Detect which cell encompasses the target text, then output its (X, Y) center coordinate. 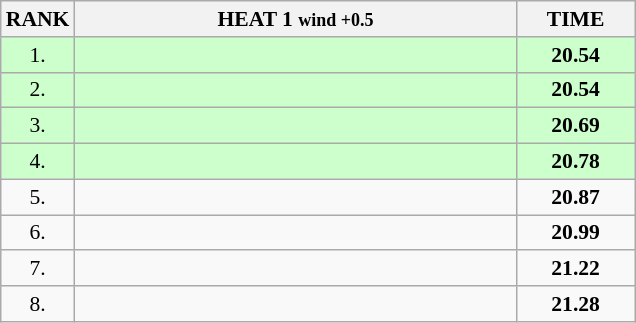
6. (38, 233)
1. (38, 55)
20.99 (576, 233)
20.69 (576, 126)
4. (38, 162)
5. (38, 197)
21.22 (576, 269)
21.28 (576, 304)
HEAT 1 wind +0.5 (295, 19)
7. (38, 269)
20.78 (576, 162)
8. (38, 304)
3. (38, 126)
20.87 (576, 197)
TIME (576, 19)
2. (38, 90)
RANK (38, 19)
